Pinpoint the cell where the given text exists, returning its [X, Y] midpoint coordinate. 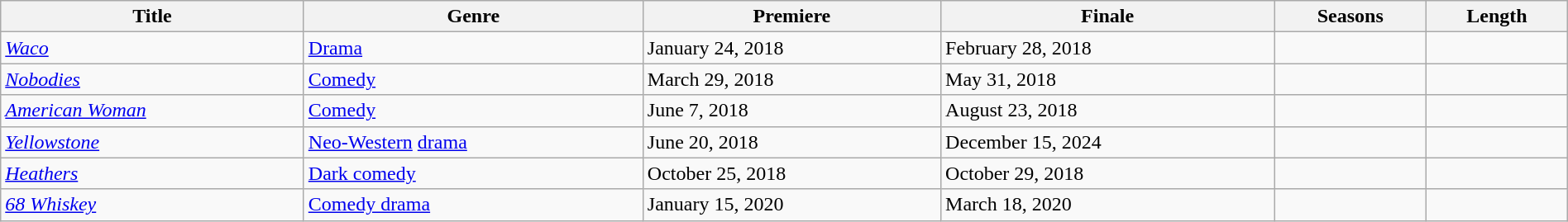
Nobodies [152, 79]
68 Whiskey [152, 205]
February 28, 2018 [1108, 48]
January 24, 2018 [791, 48]
August 23, 2018 [1108, 111]
January 15, 2020 [791, 205]
Comedy drama [473, 205]
Neo-Western drama [473, 142]
December 15, 2024 [1108, 142]
Dark comedy [473, 173]
March 18, 2020 [1108, 205]
Yellowstone [152, 142]
Waco [152, 48]
Finale [1108, 17]
May 31, 2018 [1108, 79]
June 20, 2018 [791, 142]
Seasons [1350, 17]
March 29, 2018 [791, 79]
Heathers [152, 173]
American Woman [152, 111]
June 7, 2018 [791, 111]
Drama [473, 48]
Genre [473, 17]
Premiere [791, 17]
October 29, 2018 [1108, 173]
Length [1497, 17]
Title [152, 17]
October 25, 2018 [791, 173]
